Output the [x, y] coordinate of the center of the cell containing the given text.  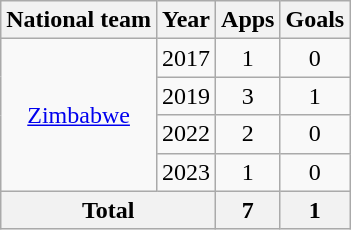
Year [186, 20]
Apps [248, 20]
Total [108, 210]
2017 [186, 58]
National team [79, 20]
7 [248, 210]
2023 [186, 172]
3 [248, 96]
Zimbabwe [79, 115]
2 [248, 134]
2022 [186, 134]
Goals [315, 20]
2019 [186, 96]
